Pinpoint the cell where the given text exists, returning its [x, y] midpoint coordinate. 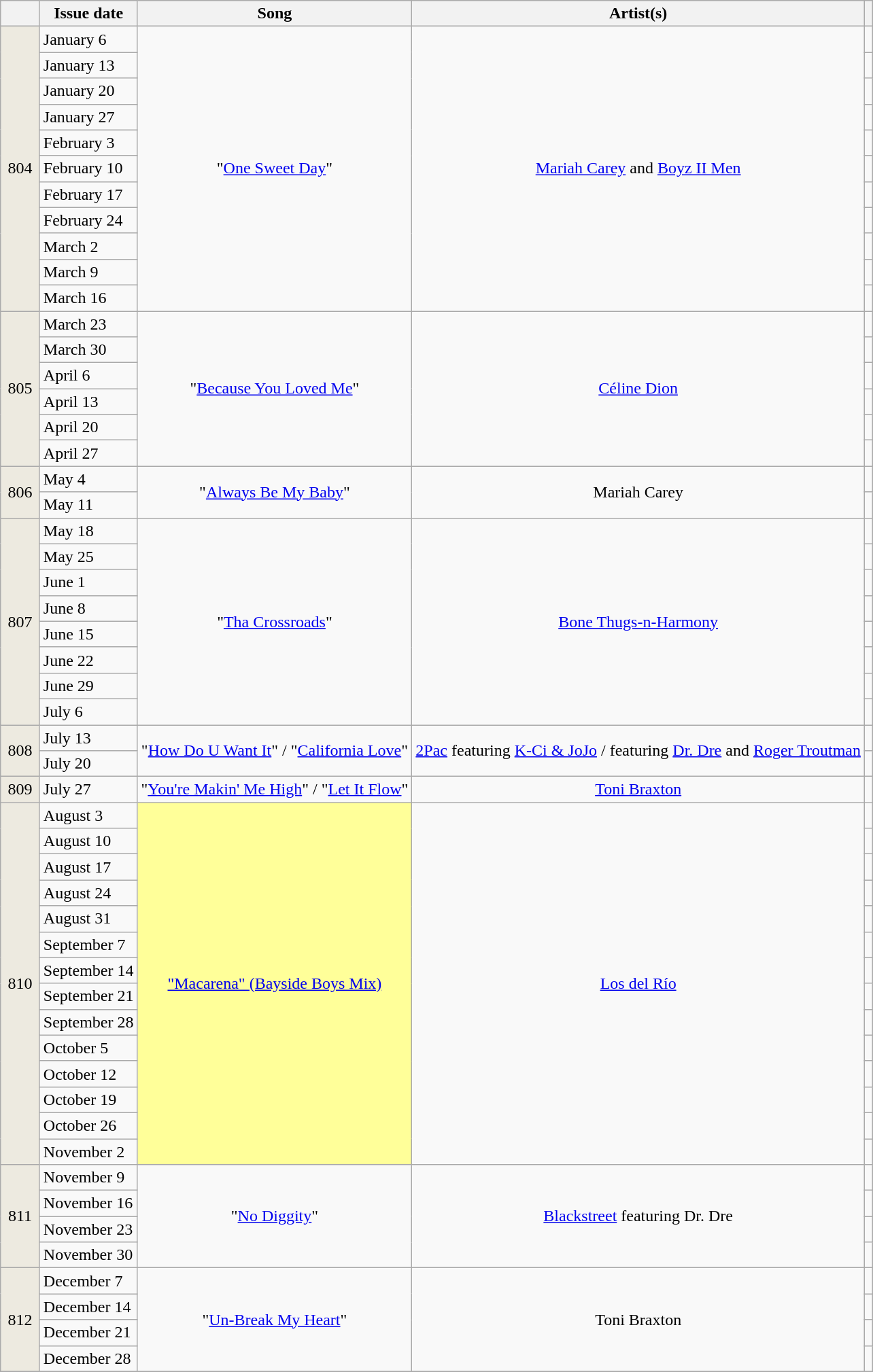
July 6 [88, 711]
Céline Dion [638, 389]
March 30 [88, 350]
December 21 [88, 1333]
August 10 [88, 841]
October 26 [88, 1125]
Issue date [88, 14]
September 28 [88, 1022]
July 20 [88, 764]
November 16 [88, 1203]
June 15 [88, 634]
809 [20, 790]
"You're Makin' Me High" / "Let It Flow" [275, 790]
December 28 [88, 1358]
June 8 [88, 608]
May 11 [88, 505]
August 3 [88, 815]
September 21 [88, 996]
May 18 [88, 531]
Mariah Carey and Boyz II Men [638, 169]
807 [20, 621]
October 12 [88, 1074]
804 [20, 169]
March 2 [88, 246]
October 19 [88, 1100]
Mariah Carey [638, 492]
May 4 [88, 479]
"Macarena" (Bayside Boys Mix) [275, 984]
April 13 [88, 402]
August 17 [88, 867]
April 6 [88, 376]
811 [20, 1216]
January 13 [88, 65]
January 20 [88, 91]
805 [20, 389]
August 31 [88, 919]
April 20 [88, 427]
February 10 [88, 169]
November 9 [88, 1178]
Bone Thugs-n-Harmony [638, 621]
"No Diggity" [275, 1216]
January 6 [88, 39]
July 13 [88, 737]
July 27 [88, 790]
November 2 [88, 1152]
"How Do U Want It" / "California Love" [275, 750]
808 [20, 750]
May 25 [88, 557]
"Tha Crossroads" [275, 621]
October 5 [88, 1048]
December 14 [88, 1307]
April 27 [88, 453]
"Because You Loved Me" [275, 389]
"One Sweet Day" [275, 169]
March 23 [88, 324]
June 1 [88, 582]
806 [20, 492]
November 30 [88, 1255]
December 7 [88, 1281]
March 16 [88, 298]
August 24 [88, 893]
February 24 [88, 220]
Los del Río [638, 984]
June 29 [88, 686]
Artist(s) [638, 14]
February 17 [88, 194]
March 9 [88, 272]
2Pac featuring K-Ci & JoJo / featuring Dr. Dre and Roger Troutman [638, 750]
"Un-Break My Heart" [275, 1320]
June 22 [88, 660]
Blackstreet featuring Dr. Dre [638, 1216]
812 [20, 1320]
January 27 [88, 117]
Song [275, 14]
February 3 [88, 143]
"Always Be My Baby" [275, 492]
September 14 [88, 970]
September 7 [88, 945]
November 23 [88, 1229]
810 [20, 984]
